Detect which cell encompasses the target text, then output its [X, Y] center coordinate. 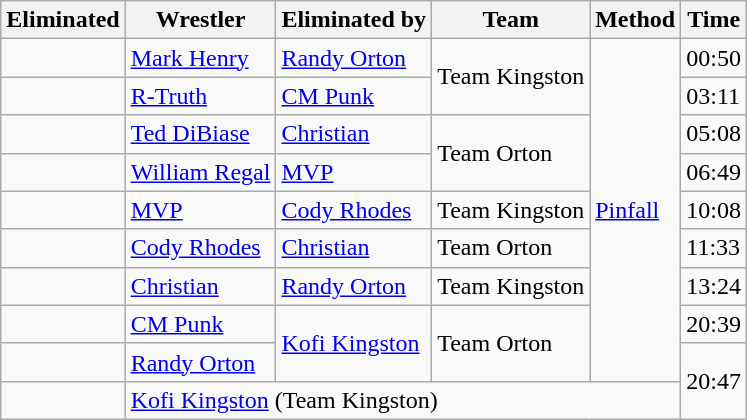
Eliminated [63, 20]
Team [511, 20]
10:08 [714, 210]
20:47 [714, 381]
05:08 [714, 134]
William Regal [200, 172]
Kofi Kingston (Team Kingston) [403, 400]
Time [714, 20]
Kofi Kingston [354, 343]
06:49 [714, 172]
R-Truth [200, 96]
Mark Henry [200, 58]
13:24 [714, 286]
20:39 [714, 324]
Wrestler [200, 20]
11:33 [714, 248]
00:50 [714, 58]
Method [636, 20]
Pinfall [636, 210]
03:11 [714, 96]
Ted DiBiase [200, 134]
Eliminated by [354, 20]
